Search for the cell housing the specified text and yield its (x, y) center coordinate. 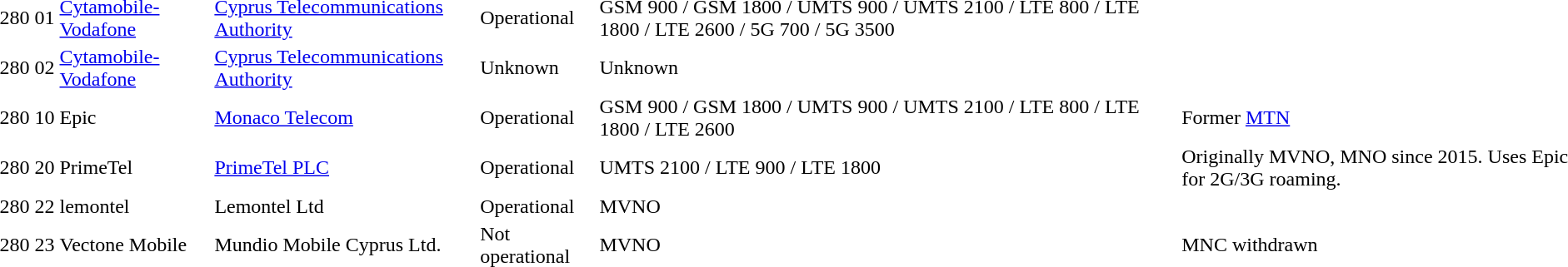
GSM 900 / GSM 1800 / UMTS 900 / UMTS 2100 / LTE 800 / LTE 1800 / LTE 2600 (888, 118)
10 (45, 118)
UMTS 2100 / LTE 900 / LTE 1800 (888, 168)
02 (45, 68)
20 (45, 168)
Monaco Telecom (345, 118)
22 (45, 206)
PrimeTel PLC (345, 168)
Epic (135, 118)
Cyprus Telecommunications Authority (345, 68)
PrimeTel (135, 168)
Lemontel Ltd (345, 206)
lemontel (135, 206)
MVNO (888, 206)
Cytamobile-Vodafone (135, 68)
